Scan for the cell matching the given text and deliver its (X, Y) coordinate at center. 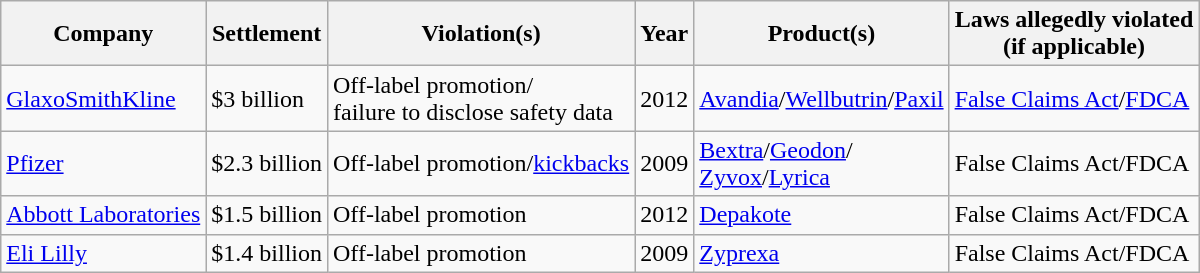
Depakote (822, 215)
Laws allegedly violated (if applicable) (1074, 34)
Company (104, 34)
Year (664, 34)
$1.5 billion (267, 215)
GlaxoSmithKline (104, 98)
$3 billion (267, 98)
Bextra/Geodon/ Zyvox/Lyrica (822, 164)
Off-label promotion/kickbacks (480, 164)
Off-label promotion/ failure to disclose safety data (480, 98)
Zyprexa (822, 253)
Violation(s) (480, 34)
Avandia/Wellbutrin/Paxil (822, 98)
$2.3 billion (267, 164)
Eli Lilly (104, 253)
Pfizer (104, 164)
Abbott Laboratories (104, 215)
Product(s) (822, 34)
Settlement (267, 34)
$1.4 billion (267, 253)
